Identify which cell holds the provided text, then report its [x, y] central coordinate. 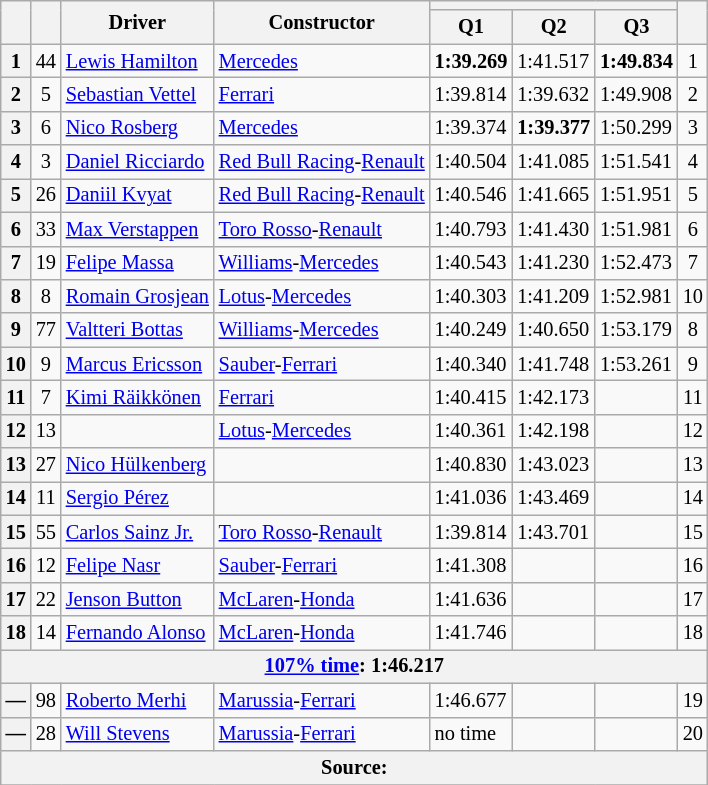
1:52.473 [636, 263]
1:41.748 [554, 364]
1:40.415 [472, 397]
1:51.541 [636, 162]
Q2 [554, 27]
Lewis Hamilton [138, 61]
22 [46, 599]
1:51.951 [636, 195]
1:40.830 [472, 465]
Source: [354, 767]
Sergio Pérez [138, 498]
Daniel Ricciardo [138, 162]
Constructor [322, 22]
1:41.209 [554, 296]
1:53.261 [636, 364]
98 [46, 700]
1:41.085 [554, 162]
26 [46, 195]
28 [46, 734]
1:41.230 [554, 263]
1:40.546 [472, 195]
Max Verstappen [138, 229]
1:40.650 [554, 330]
1:53.179 [636, 330]
1:41.665 [554, 195]
1:41.036 [472, 498]
Felipe Massa [138, 263]
1:41.308 [472, 565]
1:41.746 [472, 633]
1:43.701 [554, 532]
Roberto Merhi [138, 700]
20 [693, 734]
Valtteri Bottas [138, 330]
107% time: 1:46.217 [354, 666]
Carlos Sainz Jr. [138, 532]
Jenson Button [138, 599]
1:42.173 [554, 397]
1:39.374 [472, 128]
Fernando Alonso [138, 633]
Daniil Kvyat [138, 195]
1:52.981 [636, 296]
1:40.249 [472, 330]
1:40.303 [472, 296]
Nico Hülkenberg [138, 465]
55 [46, 532]
1:39.269 [472, 61]
Kimi Räikkönen [138, 397]
1:40.361 [472, 431]
1:40.543 [472, 263]
1:42.198 [554, 431]
33 [46, 229]
27 [46, 465]
Sebastian Vettel [138, 94]
1:51.981 [636, 229]
Driver [138, 22]
Will Stevens [138, 734]
Nico Rosberg [138, 128]
1:41.517 [554, 61]
Q3 [636, 27]
1:43.023 [554, 465]
1:40.793 [472, 229]
1:39.632 [554, 94]
1:39.377 [554, 128]
1:46.677 [472, 700]
1:49.908 [636, 94]
Romain Grosjean [138, 296]
Marcus Ericsson [138, 364]
1:40.340 [472, 364]
1:40.504 [472, 162]
Q1 [472, 27]
1:49.834 [636, 61]
1:50.299 [636, 128]
44 [46, 61]
1:41.430 [554, 229]
77 [46, 330]
1:43.469 [554, 498]
1:41.636 [472, 599]
Felipe Nasr [138, 565]
no time [472, 734]
